Identify which cell holds the provided text, then report its [x, y] central coordinate. 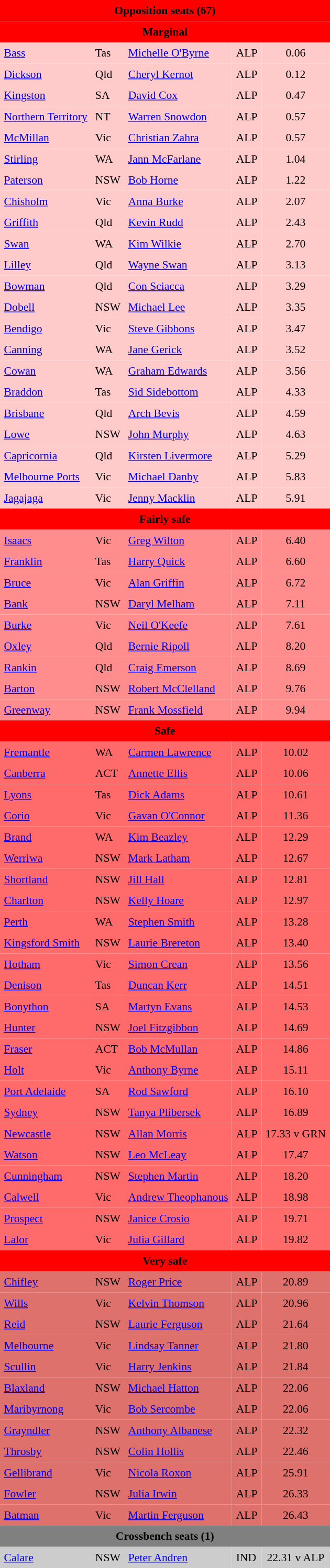
Michael Danby [178, 477]
Bernie Ripoll [178, 646]
Werriwa [46, 858]
Bendigo [46, 328]
3.29 [295, 286]
Cheryl Kernot [178, 74]
Wayne Swan [178, 265]
Martyn Evans [178, 1006]
Denison [46, 985]
Hunter [46, 1028]
21.64 [295, 1324]
Cowan [46, 370]
2.07 [295, 201]
Calare [46, 1557]
Frank Mossfield [178, 709]
Brand [46, 837]
Sydney [46, 1112]
Calwell [46, 1197]
Kim Wilkie [178, 243]
12.29 [295, 837]
Craig Emerson [178, 667]
Jann McFarlane [178, 159]
22.32 [295, 1430]
Dickson [46, 74]
Burke [46, 625]
Jill Hall [178, 879]
16.89 [295, 1112]
Andrew Theophanous [178, 1197]
Melbourne Ports [46, 477]
Steve Gibbons [178, 328]
6.40 [295, 540]
Anthony Byrne [178, 1070]
2.70 [295, 243]
11.36 [295, 816]
Barton [46, 689]
Sid Sidebottom [178, 392]
1.04 [295, 159]
John Murphy [178, 434]
Nicola Roxon [178, 1472]
Lalor [46, 1239]
10.02 [295, 752]
14.86 [295, 1048]
IND [247, 1557]
Canberra [46, 773]
Fairly safe [165, 519]
5.83 [295, 477]
Fremantle [46, 752]
Lyons [46, 794]
25.91 [295, 1472]
Holt [46, 1070]
Mark Latham [178, 858]
Cunningham [46, 1176]
Maribyrnong [46, 1409]
26.43 [295, 1515]
Lowe [46, 434]
20.89 [295, 1282]
0.12 [295, 74]
Canning [46, 349]
Duncan Kerr [178, 985]
Anna Burke [178, 201]
17.33 v GRN [295, 1133]
Laurie Brereton [178, 943]
Fraser [46, 1048]
Bass [46, 53]
Jagajaga [46, 498]
Charlton [46, 900]
19.71 [295, 1218]
3.35 [295, 307]
Chisholm [46, 201]
Tanya Plibersek [178, 1112]
8.20 [295, 646]
Perth [46, 921]
Bank [46, 604]
Warren Snowdon [178, 116]
Rod Sawford [178, 1091]
Capricornia [46, 455]
3.13 [295, 265]
Bob McMullan [178, 1048]
Stephen Smith [178, 921]
20.96 [295, 1303]
18.98 [295, 1197]
14.53 [295, 1006]
Batman [46, 1515]
Robert McClelland [178, 689]
Crossbench seats (1) [165, 1536]
Watson [46, 1155]
Anthony Albanese [178, 1430]
6.72 [295, 582]
McMillan [46, 138]
Newcastle [46, 1133]
Daryl Melham [178, 604]
10.61 [295, 794]
Corio [46, 816]
Joel Fitzgibbon [178, 1028]
Julia Gillard [178, 1239]
Scullin [46, 1367]
Reid [46, 1324]
22.31 v ALP [295, 1557]
Gavan O'Connor [178, 816]
Gellibrand [46, 1472]
Michelle O'Byrne [178, 53]
21.84 [295, 1367]
Stephen Martin [178, 1176]
Isaacs [46, 540]
Oxley [46, 646]
Leo McLeay [178, 1155]
8.69 [295, 667]
Con Sciacca [178, 286]
Hotham [46, 964]
Roger Price [178, 1282]
5.91 [295, 498]
Port Adelaide [46, 1091]
18.20 [295, 1176]
13.40 [295, 943]
Griffith [46, 222]
Peter Andren [178, 1557]
4.59 [295, 413]
Janice Crosio [178, 1218]
Kirsten Livermore [178, 455]
Bob Horne [178, 180]
Annette Ellis [178, 773]
Martin Ferguson [178, 1515]
Greg Wilton [178, 540]
12.67 [295, 858]
3.56 [295, 370]
Jenny Macklin [178, 498]
3.52 [295, 349]
22.46 [295, 1451]
Melbourne [46, 1345]
Throsby [46, 1451]
Arch Bevis [178, 413]
10.06 [295, 773]
Bowman [46, 286]
Opposition seats (67) [165, 10]
7.61 [295, 625]
NT [108, 116]
6.60 [295, 561]
Graham Edwards [178, 370]
Julia Irwin [178, 1494]
Kevin Rudd [178, 222]
Braddon [46, 392]
Bob Sercombe [178, 1409]
9.94 [295, 709]
Very safe [165, 1260]
Franklin [46, 561]
Safe [165, 731]
Kingston [46, 95]
Lilley [46, 265]
2.43 [295, 222]
Dobell [46, 307]
Laurie Ferguson [178, 1324]
Swan [46, 243]
Michael Lee [178, 307]
Prospect [46, 1218]
4.63 [295, 434]
Brisbane [46, 413]
Harry Quick [178, 561]
Kingsford Smith [46, 943]
Bonython [46, 1006]
Kim Beazley [178, 837]
19.82 [295, 1239]
Allan Morris [178, 1133]
Harry Jenkins [178, 1367]
Christian Zahra [178, 138]
David Cox [178, 95]
Alan Griffin [178, 582]
Colin Hollis [178, 1451]
0.06 [295, 53]
Blaxland [46, 1387]
Fowler [46, 1494]
14.51 [295, 985]
Kelly Hoare [178, 900]
14.69 [295, 1028]
13.56 [295, 964]
Simon Crean [178, 964]
16.10 [295, 1091]
12.97 [295, 900]
Shortland [46, 879]
Northern Territory [46, 116]
Kelvin Thomson [178, 1303]
7.11 [295, 604]
Wills [46, 1303]
9.76 [295, 689]
0.47 [295, 95]
13.28 [295, 921]
Neil O'Keefe [178, 625]
4.33 [295, 392]
15.11 [295, 1070]
Carmen Lawrence [178, 752]
3.47 [295, 328]
5.29 [295, 455]
Paterson [46, 180]
Bruce [46, 582]
Dick Adams [178, 794]
1.22 [295, 180]
Michael Hatton [178, 1387]
Chifley [46, 1282]
17.47 [295, 1155]
Grayndler [46, 1430]
21.80 [295, 1345]
Lindsay Tanner [178, 1345]
Greenway [46, 709]
Marginal [165, 31]
Stirling [46, 159]
Jane Gerick [178, 349]
12.81 [295, 879]
Rankin [46, 667]
26.33 [295, 1494]
